Pinpoint the cell where the given text exists, returning its [x, y] midpoint coordinate. 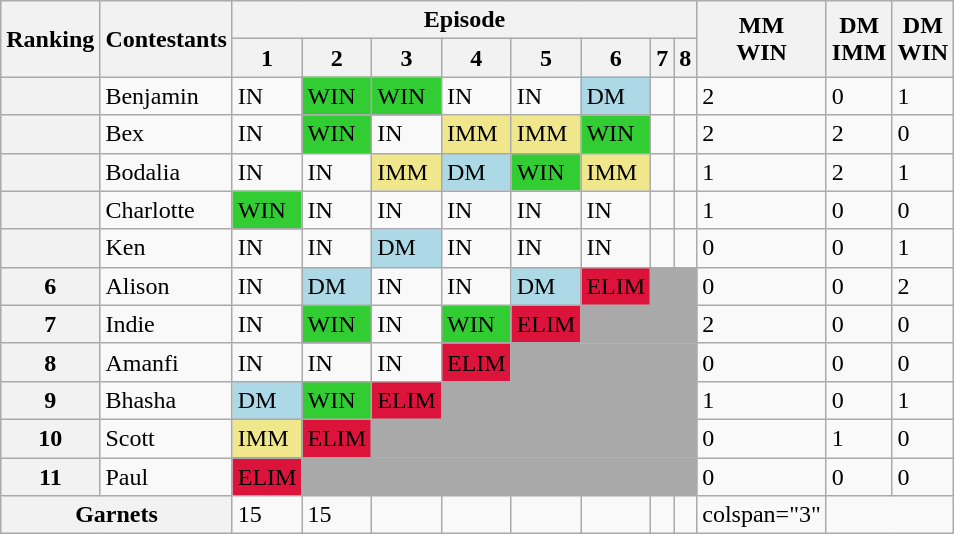
3 [407, 58]
Contestants [166, 39]
Bhasha [166, 400]
Ken [166, 248]
Indie [166, 324]
colspan="3" [762, 515]
Scott [166, 438]
11 [50, 477]
Episode [464, 20]
Paul [166, 477]
Bodalia [166, 172]
Charlotte [166, 210]
Alison [166, 286]
4 [476, 58]
9 [50, 400]
5 [546, 58]
Benjamin [166, 96]
MMWIN [762, 39]
Ranking [50, 39]
Bex [166, 134]
DMWIN [923, 39]
DMIMM [859, 39]
10 [50, 438]
Garnets [117, 515]
Amanfi [166, 362]
